For the text-containing cell, return its midpoint in (x, y) coordinate format. 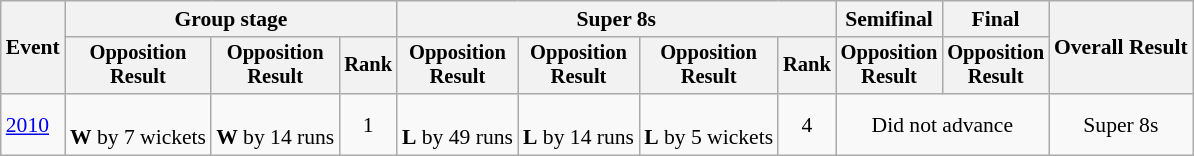
4 (807, 124)
L by 14 runs (578, 124)
Group stage (231, 19)
W by 7 wickets (138, 124)
2010 (33, 124)
L by 5 wickets (708, 124)
Did not advance (942, 124)
Final (996, 19)
Event (33, 48)
W by 14 runs (275, 124)
1 (368, 124)
Overall Result (1121, 48)
L by 49 runs (458, 124)
Semifinal (890, 19)
